Search for the cell housing the specified text and yield its [X, Y] center coordinate. 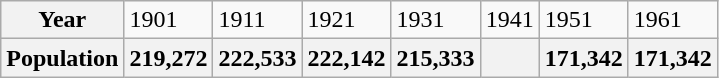
1961 [672, 20]
1931 [436, 20]
1941 [510, 20]
1951 [584, 20]
Year [62, 20]
1921 [346, 20]
215,333 [436, 58]
222,533 [258, 58]
1911 [258, 20]
219,272 [168, 58]
222,142 [346, 58]
1901 [168, 20]
Population [62, 58]
